Provide the [X, Y] coordinate of the cell's center where the given text is located.  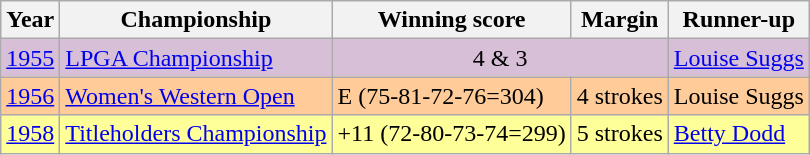
4 & 3 [500, 58]
+11 (72-80-73-74=299) [452, 134]
Championship [196, 20]
LPGA Championship [196, 58]
1958 [30, 134]
Runner-up [738, 20]
5 strokes [620, 134]
Year [30, 20]
1955 [30, 58]
Betty Dodd [738, 134]
E (75-81-72-76=304) [452, 96]
Titleholders Championship [196, 134]
1956 [30, 96]
Margin [620, 20]
Winning score [452, 20]
Women's Western Open [196, 96]
4 strokes [620, 96]
